Return the (X, Y) coordinate for the center point of the cell that contains the specified text.  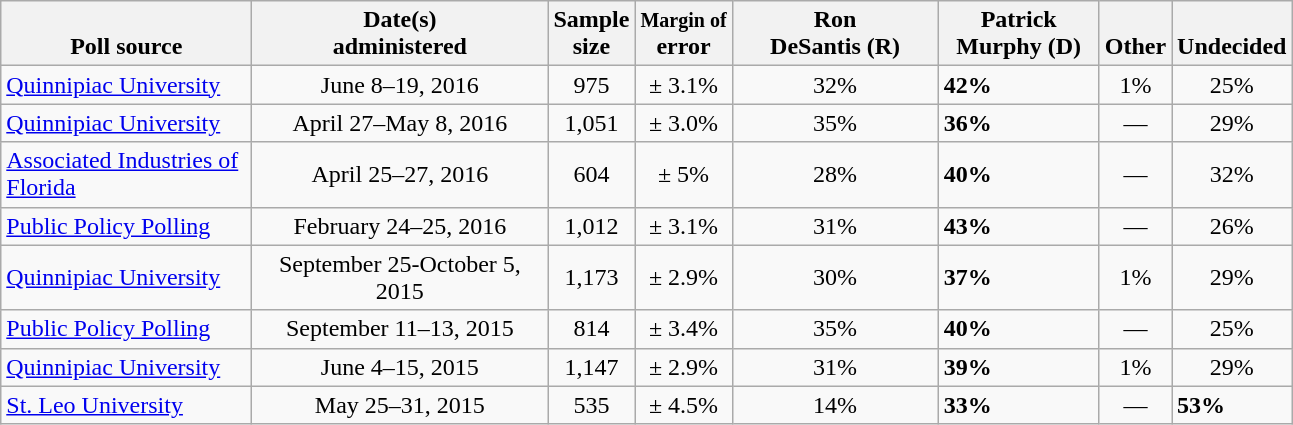
14% (835, 405)
June 4–15, 2015 (400, 367)
Other (1135, 34)
September 25-October 5, 2015 (400, 278)
26% (1232, 226)
PatrickMurphy (D) (1018, 34)
Margin oferror (684, 34)
28% (835, 174)
Date(s)administered (400, 34)
1,173 (592, 278)
April 25–27, 2016 (400, 174)
RonDeSantis (R) (835, 34)
30% (835, 278)
February 24–25, 2016 (400, 226)
1,051 (592, 123)
± 3.4% (684, 329)
± 3.0% (684, 123)
37% (1018, 278)
April 27–May 8, 2016 (400, 123)
814 (592, 329)
May 25–31, 2015 (400, 405)
Poll source (126, 34)
Undecided (1232, 34)
Samplesize (592, 34)
535 (592, 405)
Associated Industries of Florida (126, 174)
1,147 (592, 367)
33% (1018, 405)
36% (1018, 123)
39% (1018, 367)
St. Leo University (126, 405)
975 (592, 85)
42% (1018, 85)
± 4.5% (684, 405)
43% (1018, 226)
± 5% (684, 174)
604 (592, 174)
September 11–13, 2015 (400, 329)
1,012 (592, 226)
June 8–19, 2016 (400, 85)
53% (1232, 405)
